Detect which cell encompasses the target text, then output its (x, y) center coordinate. 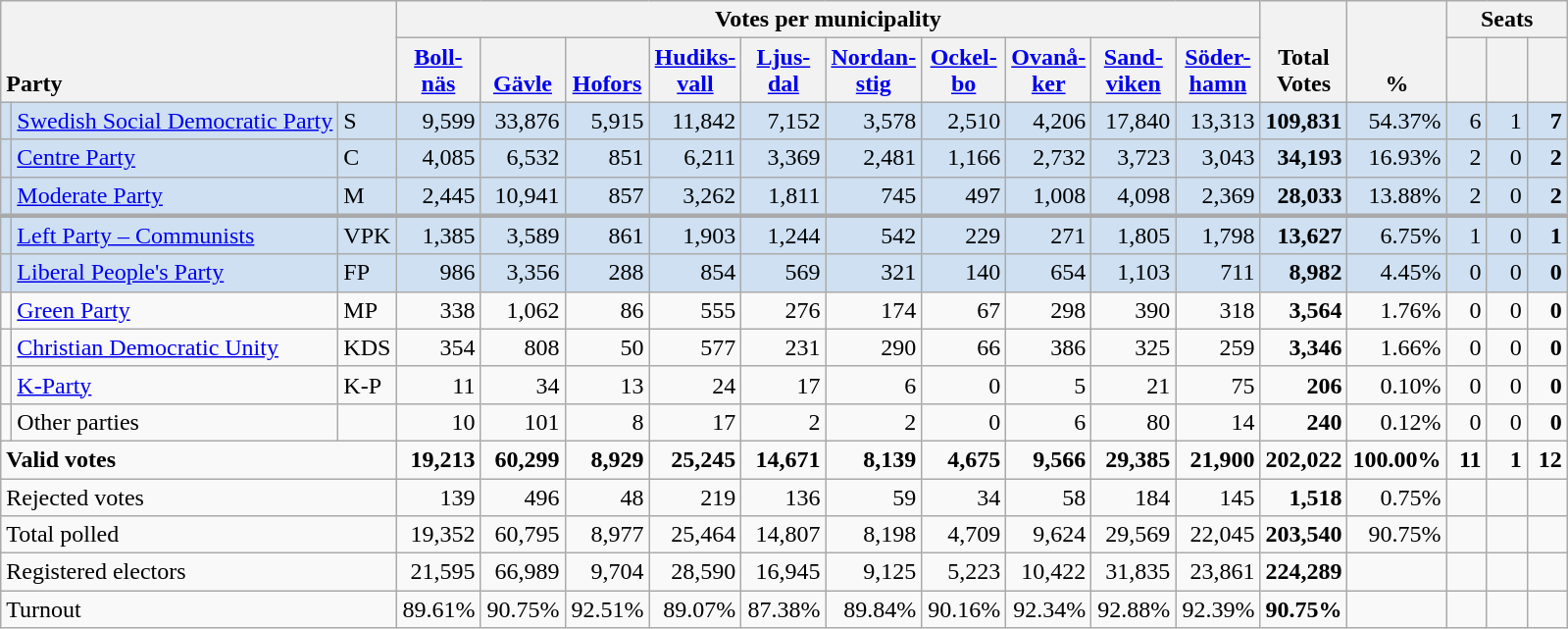
318 (1218, 310)
Swedish Social Democratic Party (175, 121)
60,795 (523, 535)
9,624 (1049, 535)
654 (1049, 273)
3,262 (695, 196)
19,213 (438, 459)
101 (523, 422)
KDS (367, 347)
29,569 (1134, 535)
139 (438, 498)
10 (438, 422)
17,840 (1134, 121)
0.12% (1396, 422)
219 (695, 498)
8,977 (607, 535)
67 (964, 310)
1.66% (1396, 347)
34,193 (1304, 158)
K-P (367, 385)
Other parties (175, 422)
136 (784, 498)
2,510 (964, 121)
577 (695, 347)
14,671 (784, 459)
9,566 (1049, 459)
60,299 (523, 459)
542 (874, 236)
4.45% (1396, 273)
231 (784, 347)
109,831 (1304, 121)
3,369 (784, 158)
1,805 (1134, 236)
271 (1049, 236)
206 (1304, 385)
16,945 (784, 572)
861 (607, 236)
28,590 (695, 572)
1,385 (438, 236)
Boll- näs (438, 71)
6.75% (1396, 236)
21 (1134, 385)
25,245 (695, 459)
S (367, 121)
100.00% (1396, 459)
3,578 (874, 121)
2,445 (438, 196)
1,103 (1134, 273)
92.51% (607, 609)
Hofors (607, 71)
3,564 (1304, 310)
0.10% (1396, 385)
1,008 (1049, 196)
3,043 (1218, 158)
31,835 (1134, 572)
2,481 (874, 158)
298 (1049, 310)
FP (367, 273)
9,704 (607, 572)
145 (1218, 498)
745 (874, 196)
Votes per municipality (828, 20)
711 (1218, 273)
K-Party (175, 385)
2,369 (1218, 196)
1,062 (523, 310)
Green Party (175, 310)
Nordan- stig (874, 71)
2,732 (1049, 158)
48 (607, 498)
66 (964, 347)
Sand- viken (1134, 71)
Moderate Party (175, 196)
89.07% (695, 609)
290 (874, 347)
22,045 (1218, 535)
Registered electors (198, 572)
202,022 (1304, 459)
3,589 (523, 236)
986 (438, 273)
21,900 (1218, 459)
Liberal People's Party (175, 273)
3,723 (1134, 158)
Rejected votes (198, 498)
13,627 (1304, 236)
89.84% (874, 609)
14,807 (784, 535)
VPK (367, 236)
Left Party – Communists (175, 236)
7,152 (784, 121)
Gävle (523, 71)
86 (607, 310)
5 (1049, 385)
25,464 (695, 535)
496 (523, 498)
184 (1134, 498)
89.61% (438, 609)
229 (964, 236)
Total polled (198, 535)
14 (1218, 422)
5,223 (964, 572)
80 (1134, 422)
24 (695, 385)
854 (695, 273)
259 (1218, 347)
12 (1547, 459)
1,518 (1304, 498)
851 (607, 158)
58 (1049, 498)
Total Votes (1304, 51)
4,085 (438, 158)
1,903 (695, 236)
90.16% (964, 609)
390 (1134, 310)
1,798 (1218, 236)
10,941 (523, 196)
Centre Party (175, 158)
16.93% (1396, 158)
3,356 (523, 273)
9,599 (438, 121)
Ljus- dal (784, 71)
497 (964, 196)
66,989 (523, 572)
Hudiks- vall (695, 71)
0.75% (1396, 498)
75 (1218, 385)
4,206 (1049, 121)
7 (1547, 121)
Ockel- bo (964, 71)
8,929 (607, 459)
4,709 (964, 535)
354 (438, 347)
M (367, 196)
224,289 (1304, 572)
1,811 (784, 196)
174 (874, 310)
Party (198, 51)
28,033 (1304, 196)
% (1396, 51)
Söder- hamn (1218, 71)
4,098 (1134, 196)
Christian Democratic Unity (175, 347)
325 (1134, 347)
C (367, 158)
857 (607, 196)
321 (874, 273)
1.76% (1396, 310)
92.39% (1218, 609)
338 (438, 310)
59 (874, 498)
92.34% (1049, 609)
8,198 (874, 535)
21,595 (438, 572)
5,915 (607, 121)
23,861 (1218, 572)
29,385 (1134, 459)
203,540 (1304, 535)
8,982 (1304, 273)
Seats (1506, 20)
8,139 (874, 459)
9,125 (874, 572)
555 (695, 310)
Ovanå- ker (1049, 71)
11,842 (695, 121)
288 (607, 273)
386 (1049, 347)
240 (1304, 422)
19,352 (438, 535)
50 (607, 347)
54.37% (1396, 121)
13,313 (1218, 121)
33,876 (523, 121)
10,422 (1049, 572)
8 (607, 422)
Valid votes (198, 459)
13 (607, 385)
Turnout (198, 609)
4,675 (964, 459)
87.38% (784, 609)
140 (964, 273)
MP (367, 310)
808 (523, 347)
276 (784, 310)
3,346 (1304, 347)
6,532 (523, 158)
1,166 (964, 158)
569 (784, 273)
1,244 (784, 236)
13.88% (1396, 196)
6,211 (695, 158)
92.88% (1134, 609)
